Provide the (x, y) coordinate of the cell's center where the given text is located.  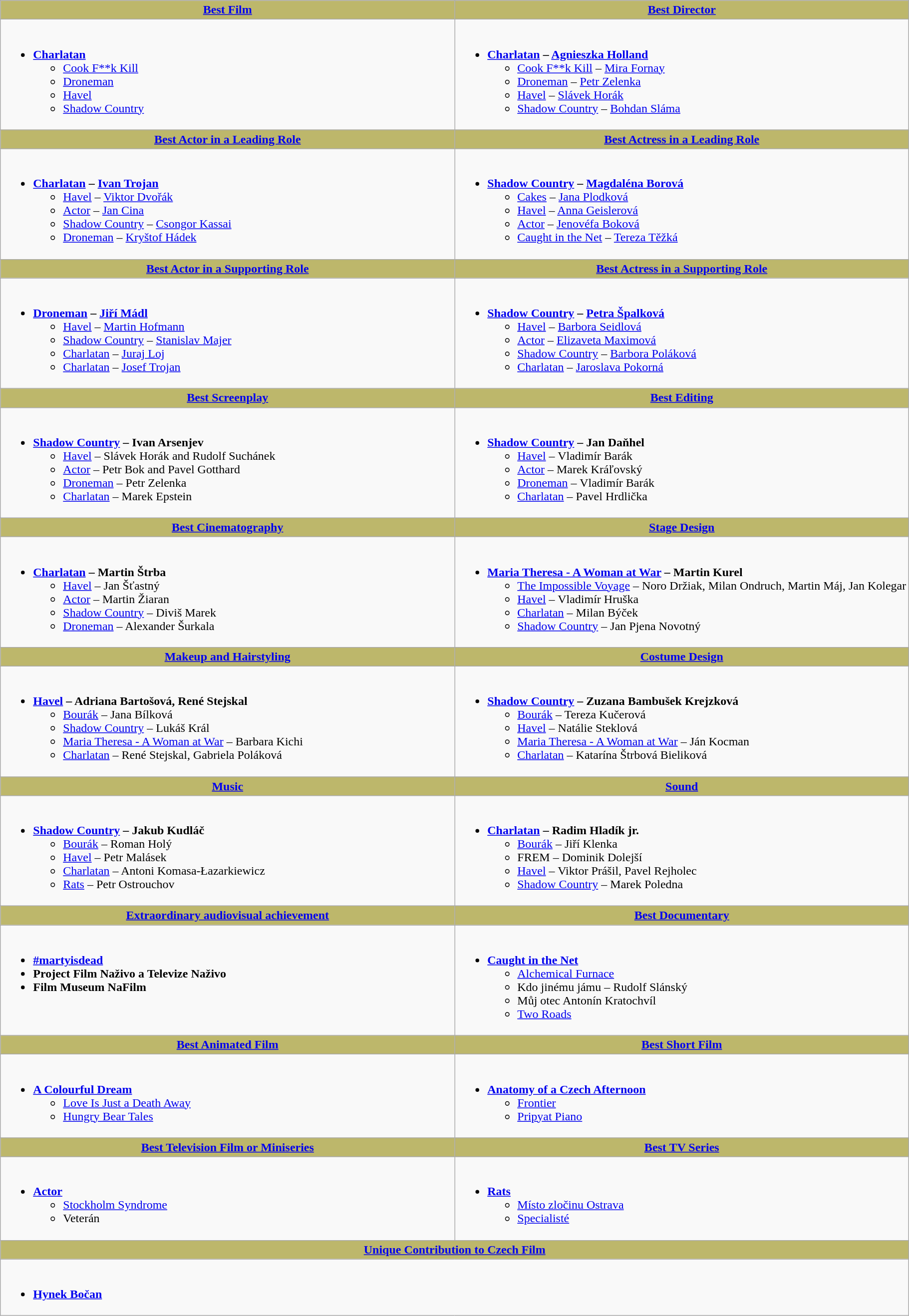
Shadow Country – Petra ŠpalkováHavel – Barbora SeidlováActor – Elizaveta MaximováShadow Country – Barbora PolákováCharlatan – Jaroslava Pokorná (682, 333)
A Colourful DreamLove Is Just a Death AwayHungry Bear Tales (228, 1096)
Best Actress in a Leading Role (682, 139)
Shadow Country – Magdaléna BorováCakes – Jana PlodkováHavel – Anna GeislerováActor – Jenovéfa BokováCaught in the Net – Tereza Těžká (682, 204)
Best Animated Film (228, 1045)
Best Actress in a Supporting Role (682, 269)
Best Film (228, 10)
Charlatan – Radim Hladík jr.Bourák – Jiří KlenkaFREM – Dominik DolejšíHavel – Viktor Prášil, Pavel RejholecShadow Country – Marek Poledna (682, 851)
Best Actor in a Supporting Role (228, 269)
Best Documentary (682, 916)
Charlatan – Ivan TrojanHavel – Viktor DvořákActor – Jan CinaShadow Country – Csongor KassaiDroneman – Kryštof Hádek (228, 204)
ActorStockholm SyndromeVeterán (228, 1198)
Sound (682, 786)
CharlatanCook F**k KillDronemanHavelShadow Country (228, 75)
Costume Design (682, 657)
Droneman – Jiří MádlHavel – Martin HofmannShadow Country – Stanislav MajerCharlatan – Juraj LojCharlatan – Josef Trojan (228, 333)
Anatomy of a Czech AfternoonFrontierPripyat Piano (682, 1096)
Music (228, 786)
Shadow Country – Jakub KudláčBourák – Roman HolýHavel – Petr MalásekCharlatan – Antoni Komasa-ŁazarkiewiczRats – Petr Ostrouchov (228, 851)
RatsMísto zločinu OstravaSpecialisté (682, 1198)
Unique Contribution to Czech Film (455, 1250)
Hynek Bočan (455, 1287)
#martyisdeadProject Film Naživo a Televize NaživoFilm Museum NaFilm (228, 981)
Best Screenplay (228, 398)
Best Actor in a Leading Role (228, 139)
Caught in the NetAlchemical FurnaceKdo jinému jámu – Rudolf SlánskýMůj otec Antonín KratochvílTwo Roads (682, 981)
Best Director (682, 10)
Best Editing (682, 398)
Charlatan – Agnieszka HollandCook F**k Kill – Mira FornayDroneman – Petr ZelenkaHavel – Slávek HorákShadow Country – Bohdan Sláma (682, 75)
Makeup and Hairstyling (228, 657)
Best TV Series (682, 1147)
Best Short Film (682, 1045)
Best Television Film or Miniseries (228, 1147)
Stage Design (682, 527)
Best Cinematography (228, 527)
Extraordinary audiovisual achievement (228, 916)
Charlatan – Martin ŠtrbaHavel – Jan ŠťastnýActor – Martin ŽiaranShadow Country – Diviš MarekDroneman – Alexander Šurkala (228, 592)
Shadow Country – Jan DaňhelHavel – Vladimír BarákActor – Marek KráľovskýDroneman – Vladimír BarákCharlatan – Pavel Hrdlička (682, 462)
